Find where the given text appears and provide that cell's center as [X, Y] coordinate. 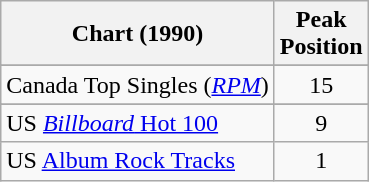
Chart (1990) [138, 34]
Canada Top Singles (RPM) [138, 85]
1 [321, 161]
15 [321, 85]
US Album Rock Tracks [138, 161]
US Billboard Hot 100 [138, 123]
PeakPosition [321, 34]
9 [321, 123]
